For the text-containing cell, return its midpoint in [x, y] coordinate format. 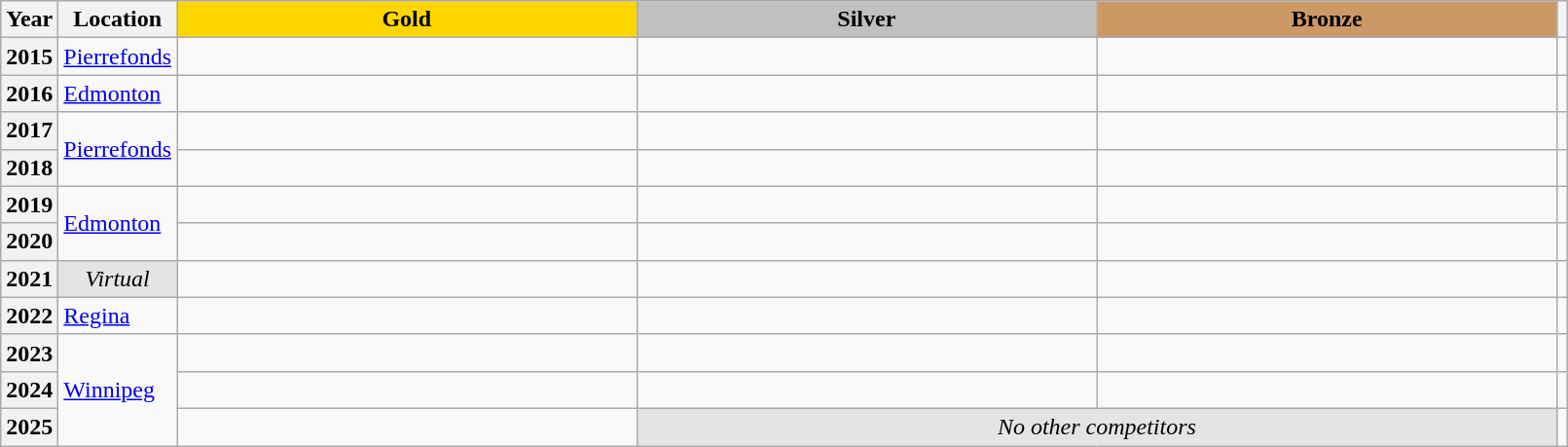
2022 [29, 316]
2016 [29, 93]
2025 [29, 427]
2020 [29, 242]
2021 [29, 279]
Location [118, 19]
Virtual [118, 279]
Gold [407, 19]
2018 [29, 168]
2019 [29, 205]
2017 [29, 130]
Regina [118, 316]
Year [29, 19]
2015 [29, 56]
2024 [29, 390]
Silver [866, 19]
Winnipeg [118, 390]
2023 [29, 353]
No other competitors [1097, 427]
Bronze [1328, 19]
